From the cell containing the given text, extract its center point as (x, y) coordinate. 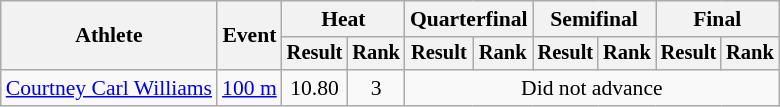
Did not advance (592, 88)
Final (718, 19)
3 (376, 88)
Heat (344, 19)
100 m (250, 88)
Quarterfinal (469, 19)
Athlete (109, 36)
10.80 (315, 88)
Semifinal (594, 19)
Courtney Carl Williams (109, 88)
Event (250, 36)
